Pinpoint the cell where the given text exists, returning its (x, y) midpoint coordinate. 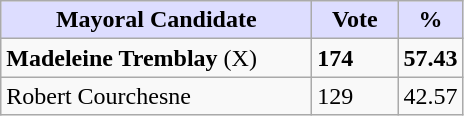
Vote (355, 20)
Madeleine Tremblay (X) (156, 58)
42.57 (430, 96)
Robert Courchesne (156, 96)
% (430, 20)
Mayoral Candidate (156, 20)
57.43 (430, 58)
129 (355, 96)
174 (355, 58)
